Locate the cell with the specified text and output its (X, Y) center coordinate. 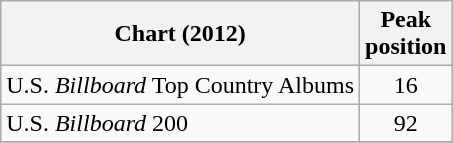
Peakposition (406, 34)
U.S. Billboard Top Country Albums (180, 85)
16 (406, 85)
92 (406, 123)
U.S. Billboard 200 (180, 123)
Chart (2012) (180, 34)
